Search for the cell housing the specified text and yield its [X, Y] center coordinate. 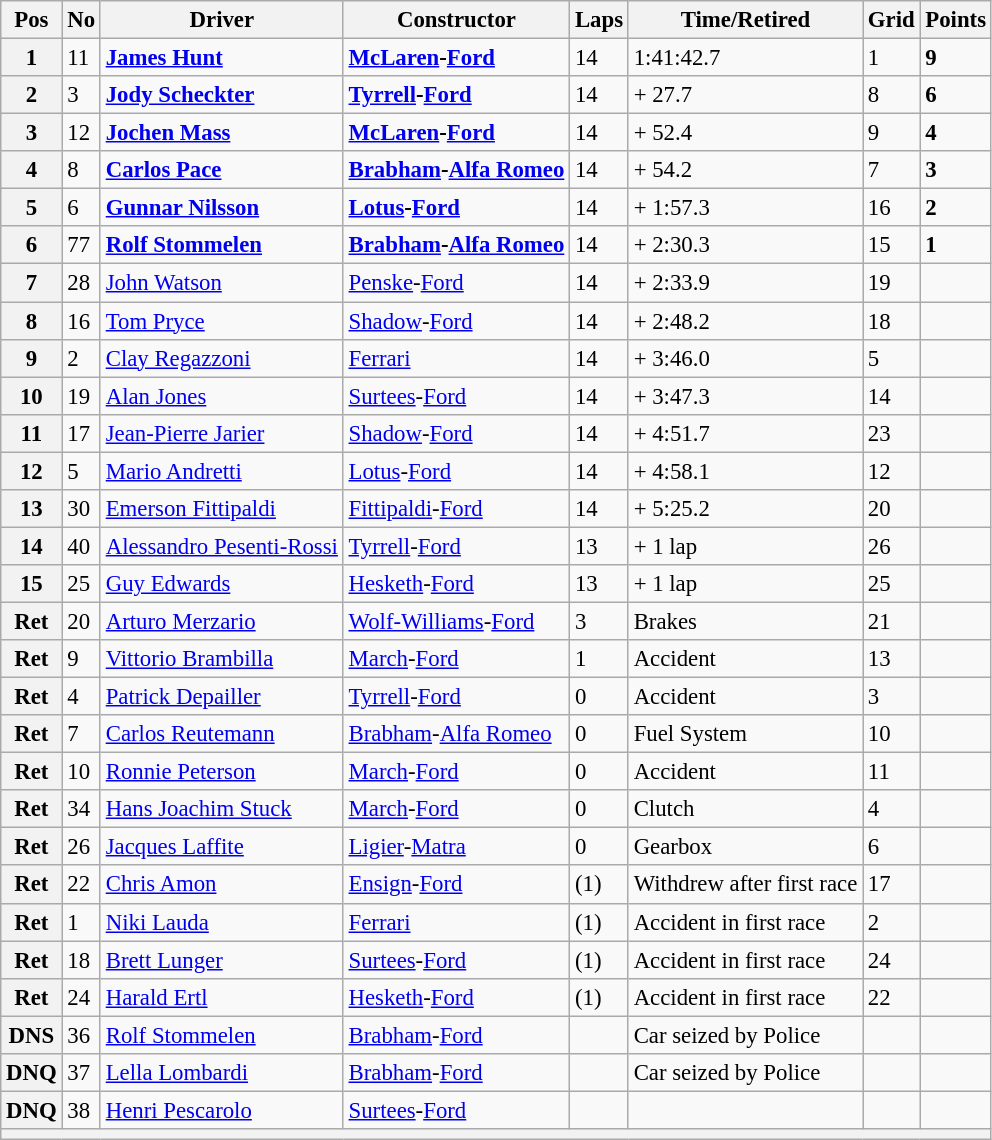
DNS [32, 1035]
Ensign-Ford [456, 885]
21 [892, 621]
Alessandro Pesenti-Rossi [222, 546]
+ 3:46.0 [745, 358]
Carlos Pace [222, 170]
Driver [222, 20]
+ 4:51.7 [745, 433]
Niki Lauda [222, 922]
James Hunt [222, 58]
Laps [600, 20]
Jean-Pierre Jarier [222, 433]
Henri Pescarolo [222, 1110]
Mario Andretti [222, 471]
+ 1:57.3 [745, 208]
Time/Retired [745, 20]
38 [81, 1110]
Arturo Merzario [222, 621]
37 [81, 1073]
Gearbox [745, 847]
23 [892, 433]
Guy Edwards [222, 584]
Carlos Reutemann [222, 734]
40 [81, 546]
Tom Pryce [222, 321]
1:41:42.7 [745, 58]
Jody Scheckter [222, 95]
Chris Amon [222, 885]
Brett Lunger [222, 960]
34 [81, 809]
Alan Jones [222, 396]
Emerson Fittipaldi [222, 509]
Jacques Laffite [222, 847]
Harald Ertl [222, 997]
+ 2:30.3 [745, 245]
+ 52.4 [745, 133]
+ 2:48.2 [745, 321]
Constructor [456, 20]
Brakes [745, 621]
+ 54.2 [745, 170]
Wolf-Williams-Ford [456, 621]
Jochen Mass [222, 133]
Pos [32, 20]
Hans Joachim Stuck [222, 809]
77 [81, 245]
Lella Lombardi [222, 1073]
30 [81, 509]
Patrick Depailler [222, 697]
Ligier-Matra [456, 847]
Clay Regazzoni [222, 358]
Clutch [745, 809]
Ronnie Peterson [222, 772]
+ 2:33.9 [745, 283]
Gunnar Nilsson [222, 208]
Withdrew after first race [745, 885]
36 [81, 1035]
Penske-Ford [456, 283]
+ 5:25.2 [745, 509]
+ 4:58.1 [745, 471]
No [81, 20]
+ 3:47.3 [745, 396]
Points [956, 20]
Vittorio Brambilla [222, 659]
+ 27.7 [745, 95]
John Watson [222, 283]
Fittipaldi-Ford [456, 509]
Grid [892, 20]
28 [81, 283]
Fuel System [745, 734]
